Identify which cell holds the provided text, then report its [x, y] central coordinate. 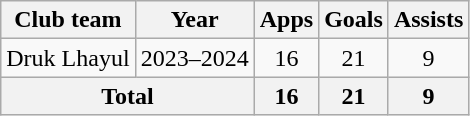
Year [194, 20]
Goals [354, 20]
Apps [286, 20]
Club team [68, 20]
Druk Lhayul [68, 58]
Total [128, 96]
2023–2024 [194, 58]
Assists [428, 20]
